Output the [x, y] coordinate of the center of the cell containing the given text.  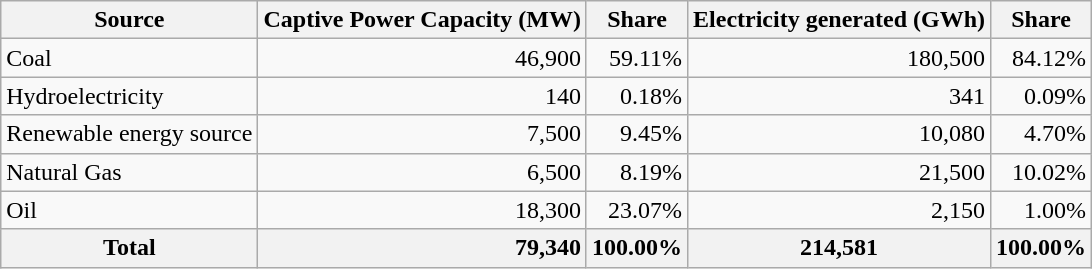
Oil [130, 210]
Electricity generated (GWh) [840, 20]
0.09% [1042, 96]
79,340 [422, 248]
4.70% [1042, 134]
1.00% [1042, 210]
Renewable energy source [130, 134]
10,080 [840, 134]
140 [422, 96]
180,500 [840, 58]
10.02% [1042, 172]
Total [130, 248]
0.18% [636, 96]
18,300 [422, 210]
Captive Power Capacity (MW) [422, 20]
59.11% [636, 58]
Natural Gas [130, 172]
Coal [130, 58]
23.07% [636, 210]
9.45% [636, 134]
8.19% [636, 172]
214,581 [840, 248]
84.12% [1042, 58]
46,900 [422, 58]
21,500 [840, 172]
2,150 [840, 210]
Source [130, 20]
6,500 [422, 172]
Hydroelectricity [130, 96]
341 [840, 96]
7,500 [422, 134]
